Scan for the cell matching the given text and deliver its (X, Y) coordinate at center. 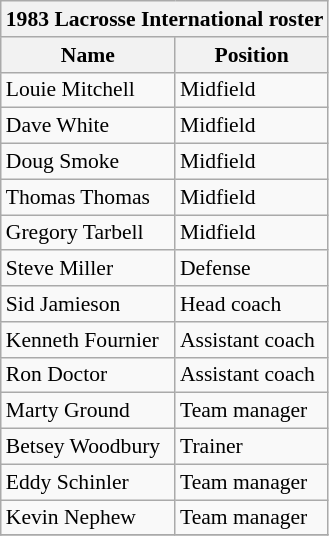
Louie Mitchell (88, 90)
Head coach (252, 304)
Steve Miller (88, 269)
Dave White (88, 126)
Name (88, 55)
1983 Lacrosse International roster (165, 19)
Position (252, 55)
Sid Jamieson (88, 304)
Defense (252, 269)
Doug Smoke (88, 162)
Betsey Woodbury (88, 447)
Ron Doctor (88, 375)
Marty Ground (88, 411)
Eddy Schinler (88, 482)
Kevin Nephew (88, 518)
Trainer (252, 447)
Thomas Thomas (88, 197)
Gregory Tarbell (88, 233)
Kenneth Fournier (88, 340)
